Find where the given text appears and provide that cell's center as [X, Y] coordinate. 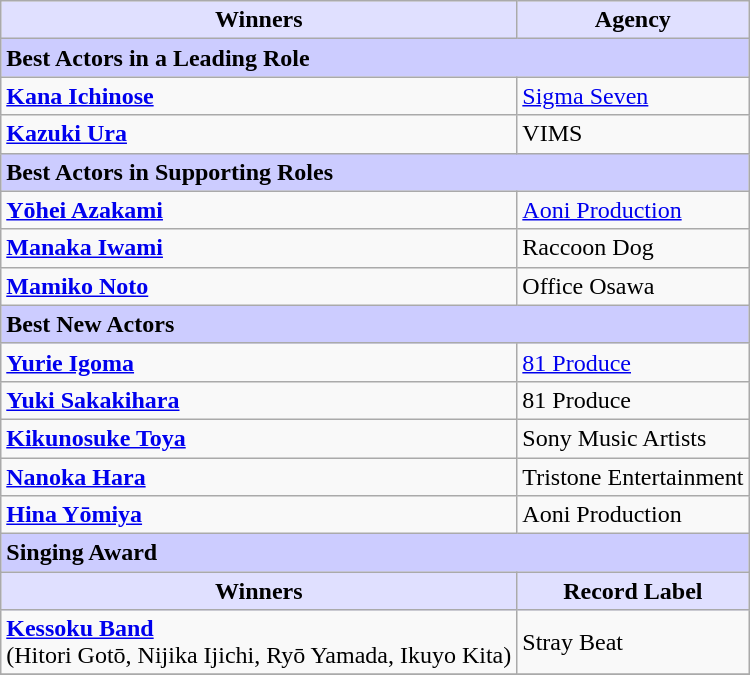
Yuki Sakakihara [259, 400]
Tristone Entertainment [633, 477]
VIMS [633, 134]
Stray Beat [633, 642]
Manaka Iwami [259, 248]
Singing Award [375, 553]
Agency [633, 20]
Raccoon Dog [633, 248]
Best New Actors [375, 324]
Kazuki Ura [259, 134]
Best Actors in Supporting Roles [375, 172]
Office Osawa [633, 286]
Sony Music Artists [633, 438]
Yurie Igoma [259, 362]
Nanoka Hara [259, 477]
Yōhei Azakami [259, 210]
Hina Yōmiya [259, 515]
Sigma Seven [633, 96]
Record Label [633, 591]
Mamiko Noto [259, 286]
Kessoku Band(Hitori Gotō, Nijika Ijichi, Ryō Yamada, Ikuyo Kita) [259, 642]
Kana Ichinose [259, 96]
Kikunosuke Toya [259, 438]
Best Actors in a Leading Role [375, 58]
